Identify which cell holds the provided text, then report its [X, Y] central coordinate. 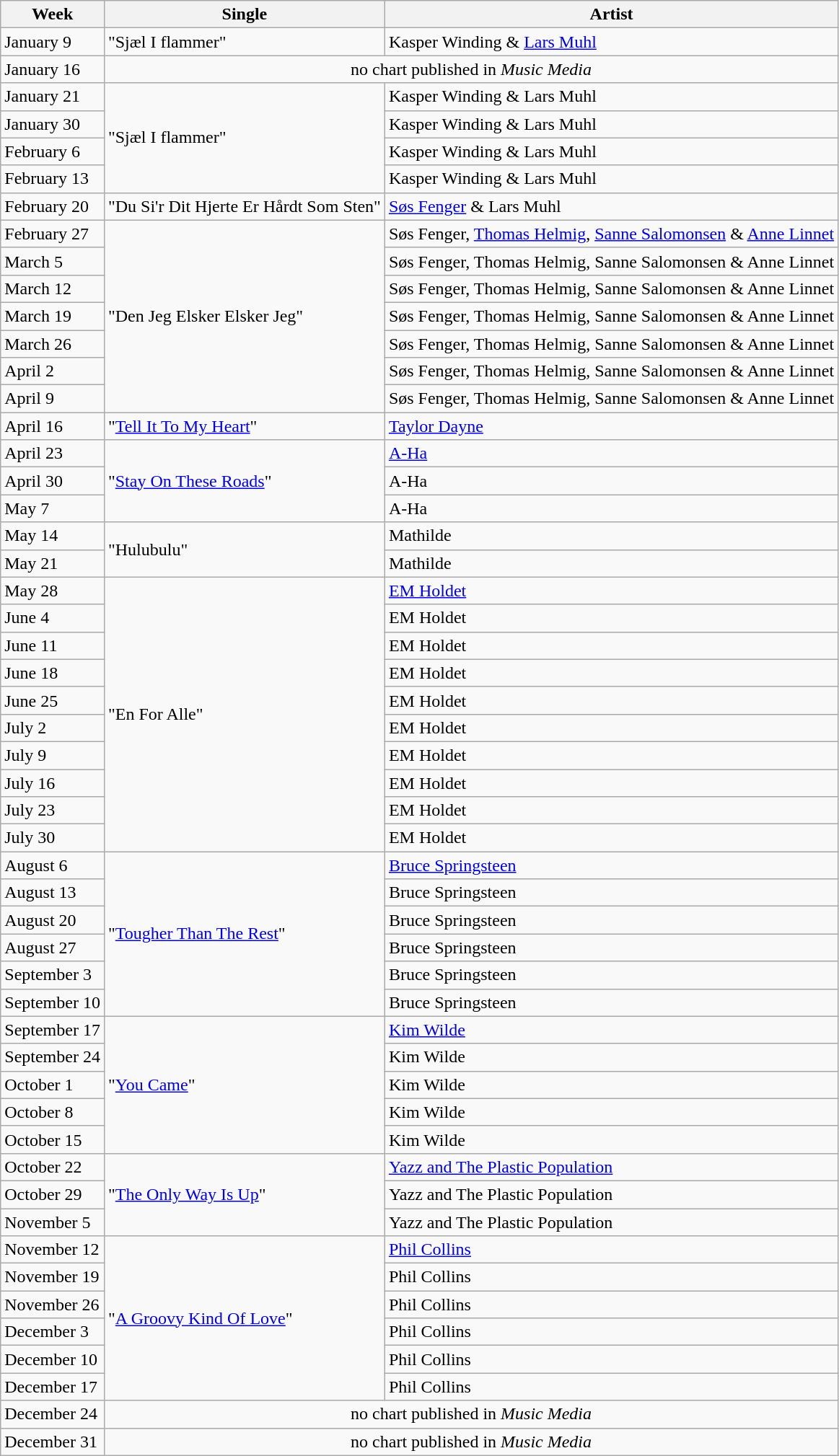
January 16 [53, 69]
June 18 [53, 673]
June 4 [53, 618]
December 17 [53, 1387]
September 10 [53, 1002]
July 16 [53, 782]
May 21 [53, 563]
December 24 [53, 1414]
"Tell It To My Heart" [244, 426]
February 13 [53, 179]
December 3 [53, 1332]
February 27 [53, 234]
January 30 [53, 124]
May 14 [53, 536]
March 12 [53, 288]
July 30 [53, 838]
February 20 [53, 206]
October 8 [53, 1112]
February 6 [53, 151]
January 9 [53, 42]
June 11 [53, 645]
July 23 [53, 811]
May 7 [53, 508]
October 22 [53, 1167]
January 21 [53, 97]
"Tougher Than The Rest" [244, 934]
November 26 [53, 1305]
Single [244, 14]
April 16 [53, 426]
Søs Fenger & Lars Muhl [611, 206]
August 20 [53, 920]
November 12 [53, 1250]
"A Groovy Kind Of Love" [244, 1318]
August 13 [53, 893]
"Du Si'r Dit Hjerte Er Hårdt Som Sten" [244, 206]
Taylor Dayne [611, 426]
April 2 [53, 371]
"Den Jeg Elsker Elsker Jeg" [244, 316]
August 6 [53, 865]
September 17 [53, 1030]
April 9 [53, 399]
November 19 [53, 1277]
April 30 [53, 481]
"You Came" [244, 1085]
Week [53, 14]
"The Only Way Is Up" [244, 1194]
October 29 [53, 1194]
June 25 [53, 700]
"En For Alle" [244, 714]
October 1 [53, 1085]
December 31 [53, 1442]
September 24 [53, 1057]
Artist [611, 14]
March 26 [53, 344]
August 27 [53, 948]
"Hulubulu" [244, 550]
December 10 [53, 1359]
July 9 [53, 755]
April 23 [53, 454]
May 28 [53, 591]
October 15 [53, 1139]
July 2 [53, 728]
November 5 [53, 1222]
September 3 [53, 975]
March 5 [53, 261]
"Stay On These Roads" [244, 481]
March 19 [53, 316]
